For the text-containing cell, return its midpoint in (x, y) coordinate format. 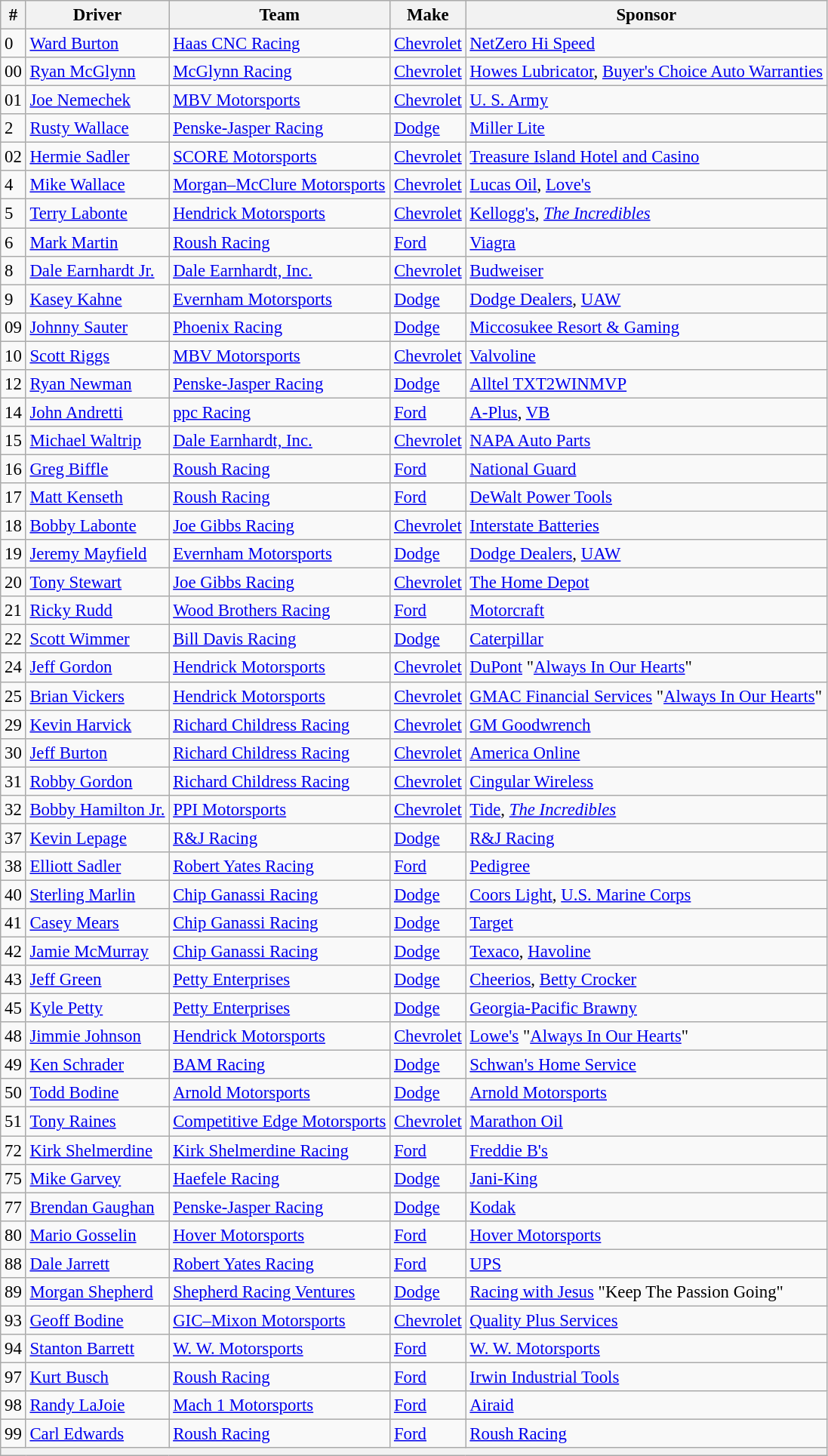
Make (428, 15)
Irwin Industrial Tools (646, 1377)
Bill Davis Racing (279, 639)
75 (14, 1178)
Airaid (646, 1405)
Freddie B's (646, 1150)
21 (14, 611)
Budweiser (646, 270)
Brian Vickers (97, 696)
Kevin Harvick (97, 725)
BAM Racing (279, 1065)
98 (14, 1405)
ppc Racing (279, 412)
Wood Brothers Racing (279, 611)
Interstate Batteries (646, 526)
48 (14, 1036)
Motorcraft (646, 611)
Miccosukee Resort & Gaming (646, 327)
Racing with Jesus "Keep The Passion Going" (646, 1292)
GMAC Financial Services "Always In Our Hearts" (646, 696)
Joe Nemechek (97, 100)
NAPA Auto Parts (646, 441)
Mach 1 Motorsports (279, 1405)
Ward Burton (97, 44)
SCORE Motorsports (279, 157)
Ken Schrader (97, 1065)
00 (14, 72)
John Andretti (97, 412)
Morgan Shepherd (97, 1292)
A-Plus, VB (646, 412)
Kevin Lepage (97, 838)
5 (14, 214)
National Guard (646, 469)
8 (14, 270)
Sterling Marlin (97, 894)
Elliott Sadler (97, 867)
Matt Kenseth (97, 497)
Alltel TXT2WINMVP (646, 384)
GIC–Mixon Motorsports (279, 1320)
DeWalt Power Tools (646, 497)
Haas CNC Racing (279, 44)
38 (14, 867)
15 (14, 441)
72 (14, 1150)
Michael Waltrip (97, 441)
Ryan Newman (97, 384)
4 (14, 185)
Carl Edwards (97, 1434)
41 (14, 923)
43 (14, 980)
McGlynn Racing (279, 72)
Kirk Shelmerdine (97, 1150)
Jeff Gordon (97, 668)
DuPont "Always In Our Hearts" (646, 668)
Quality Plus Services (646, 1320)
Caterpillar (646, 639)
Kellogg's, The Incredibles (646, 214)
Johnny Sauter (97, 327)
Marathon Oil (646, 1122)
Jani-King (646, 1178)
Kirk Shelmerdine Racing (279, 1150)
Jamie McMurray (97, 952)
Howes Lubricator, Buyer's Choice Auto Warranties (646, 72)
Kasey Kahne (97, 299)
Hermie Sadler (97, 157)
Lowe's "Always In Our Hearts" (646, 1036)
19 (14, 554)
Phoenix Racing (279, 327)
Shepherd Racing Ventures (279, 1292)
Kodak (646, 1207)
40 (14, 894)
Team (279, 15)
Viagra (646, 242)
Bobby Labonte (97, 526)
Schwan's Home Service (646, 1065)
9 (14, 299)
UPS (646, 1264)
Sponsor (646, 15)
45 (14, 1008)
# (14, 15)
Tony Stewart (97, 583)
99 (14, 1434)
22 (14, 639)
Scott Riggs (97, 356)
Jimmie Johnson (97, 1036)
NetZero Hi Speed (646, 44)
Kyle Petty (97, 1008)
Mike Wallace (97, 185)
Jeff Green (97, 980)
America Online (646, 753)
32 (14, 810)
Robby Gordon (97, 781)
89 (14, 1292)
Jeff Burton (97, 753)
0 (14, 44)
20 (14, 583)
Dale Earnhardt Jr. (97, 270)
Tony Raines (97, 1122)
Miller Lite (646, 128)
Haefele Racing (279, 1178)
Brendan Gaughan (97, 1207)
Jeremy Mayfield (97, 554)
Treasure Island Hotel and Casino (646, 157)
Casey Mears (97, 923)
Tide, The Incredibles (646, 810)
Bobby Hamilton Jr. (97, 810)
24 (14, 668)
Mike Garvey (97, 1178)
Geoff Bodine (97, 1320)
31 (14, 781)
30 (14, 753)
16 (14, 469)
80 (14, 1235)
50 (14, 1094)
6 (14, 242)
Mark Martin (97, 242)
Dale Jarrett (97, 1264)
GM Goodwrench (646, 725)
Greg Biffle (97, 469)
17 (14, 497)
Cingular Wireless (646, 781)
01 (14, 100)
Terry Labonte (97, 214)
02 (14, 157)
51 (14, 1122)
14 (14, 412)
49 (14, 1065)
Texaco, Havoline (646, 952)
Cheerios, Betty Crocker (646, 980)
Lucas Oil, Love's (646, 185)
94 (14, 1349)
42 (14, 952)
Driver (97, 15)
U. S. Army (646, 100)
Morgan–McClure Motorsports (279, 185)
Rusty Wallace (97, 128)
The Home Depot (646, 583)
Ricky Rudd (97, 611)
Pedigree (646, 867)
10 (14, 356)
Ryan McGlynn (97, 72)
97 (14, 1377)
Competitive Edge Motorsports (279, 1122)
29 (14, 725)
93 (14, 1320)
Stanton Barrett (97, 1349)
Randy LaJoie (97, 1405)
Todd Bodine (97, 1094)
Georgia-Pacific Brawny (646, 1008)
Target (646, 923)
18 (14, 526)
09 (14, 327)
25 (14, 696)
88 (14, 1264)
Coors Light, U.S. Marine Corps (646, 894)
37 (14, 838)
77 (14, 1207)
12 (14, 384)
Kurt Busch (97, 1377)
Valvoline (646, 356)
Scott Wimmer (97, 639)
PPI Motorsports (279, 810)
Mario Gosselin (97, 1235)
2 (14, 128)
